Extract the (X, Y) coordinate from the center of the cell holding the provided text.  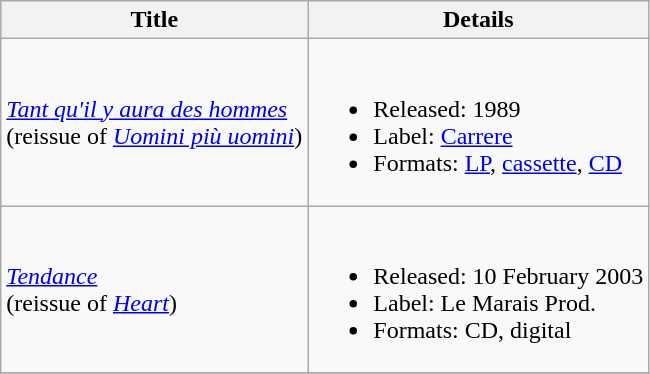
Tendance(reissue of Heart) (154, 290)
Released: 1989Label: CarrereFormats: LP, cassette, CD (478, 122)
Title (154, 20)
Details (478, 20)
Released: 10 February 2003Label: Le Marais Prod.Formats: CD, digital (478, 290)
Tant qu'il y aura des hommes(reissue of Uomini più uomini) (154, 122)
